Output the [x, y] coordinate of the center of the cell containing the given text.  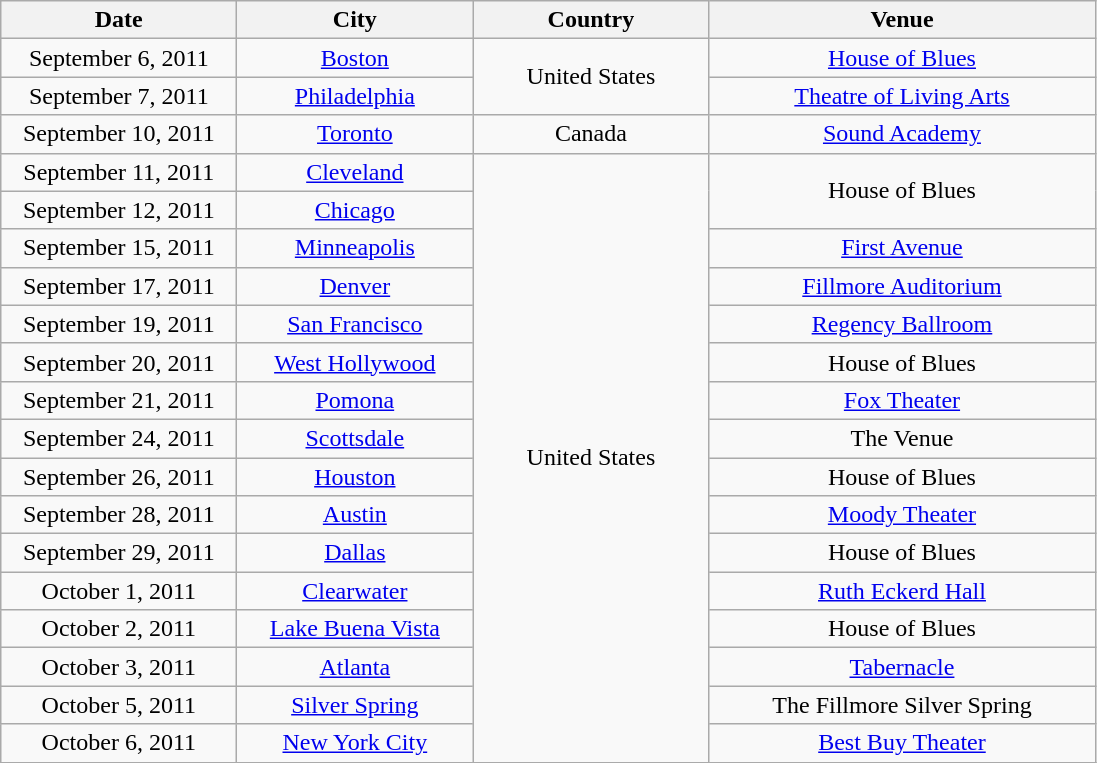
Denver [355, 286]
Scottsdale [355, 438]
September 12, 2011 [119, 210]
Dallas [355, 553]
September 6, 2011 [119, 58]
October 3, 2011 [119, 667]
Cleveland [355, 172]
Moody Theater [902, 515]
September 17, 2011 [119, 286]
September 21, 2011 [119, 400]
City [355, 20]
New York City [355, 743]
Lake Buena Vista [355, 629]
West Hollywood [355, 362]
Ruth Eckerd Hall [902, 591]
Canada [591, 134]
Country [591, 20]
Regency Ballroom [902, 324]
September 20, 2011 [119, 362]
Theatre of Living Arts [902, 96]
October 6, 2011 [119, 743]
Date [119, 20]
Austin [355, 515]
Chicago [355, 210]
October 5, 2011 [119, 705]
September 19, 2011 [119, 324]
Venue [902, 20]
Clearwater [355, 591]
Boston [355, 58]
Fillmore Auditorium [902, 286]
September 10, 2011 [119, 134]
Philadelphia [355, 96]
September 24, 2011 [119, 438]
October 1, 2011 [119, 591]
September 15, 2011 [119, 248]
September 11, 2011 [119, 172]
The Fillmore Silver Spring [902, 705]
Best Buy Theater [902, 743]
Atlanta [355, 667]
Toronto [355, 134]
September 26, 2011 [119, 477]
The Venue [902, 438]
Minneapolis [355, 248]
September 28, 2011 [119, 515]
September 7, 2011 [119, 96]
Sound Academy [902, 134]
Silver Spring [355, 705]
Houston [355, 477]
Tabernacle [902, 667]
October 2, 2011 [119, 629]
San Francisco [355, 324]
Fox Theater [902, 400]
September 29, 2011 [119, 553]
First Avenue [902, 248]
Pomona [355, 400]
